Find where the given text appears and provide that cell's center as (x, y) coordinate. 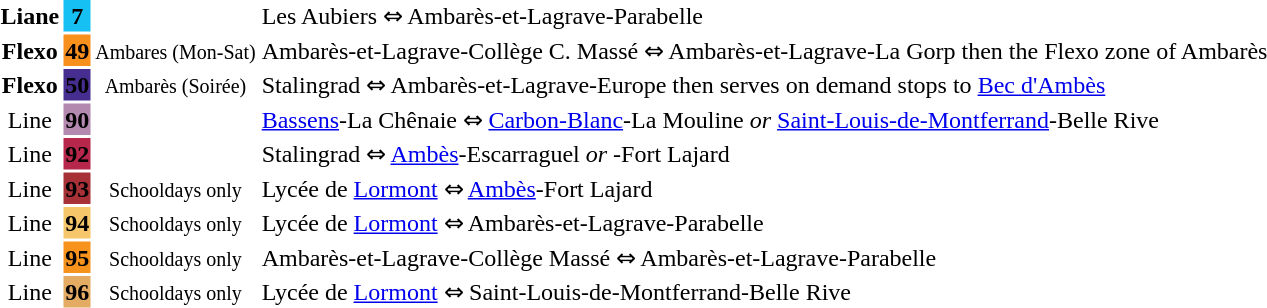
95 (78, 258)
50 (78, 85)
90 (78, 120)
Ambarès (Soirée) (176, 85)
96 (78, 292)
93 (78, 188)
7 (78, 16)
Ambares (Mon-Sat) (176, 50)
49 (78, 50)
92 (78, 154)
94 (78, 223)
